Return the (x, y) coordinate for the center point of the cell that contains the specified text.  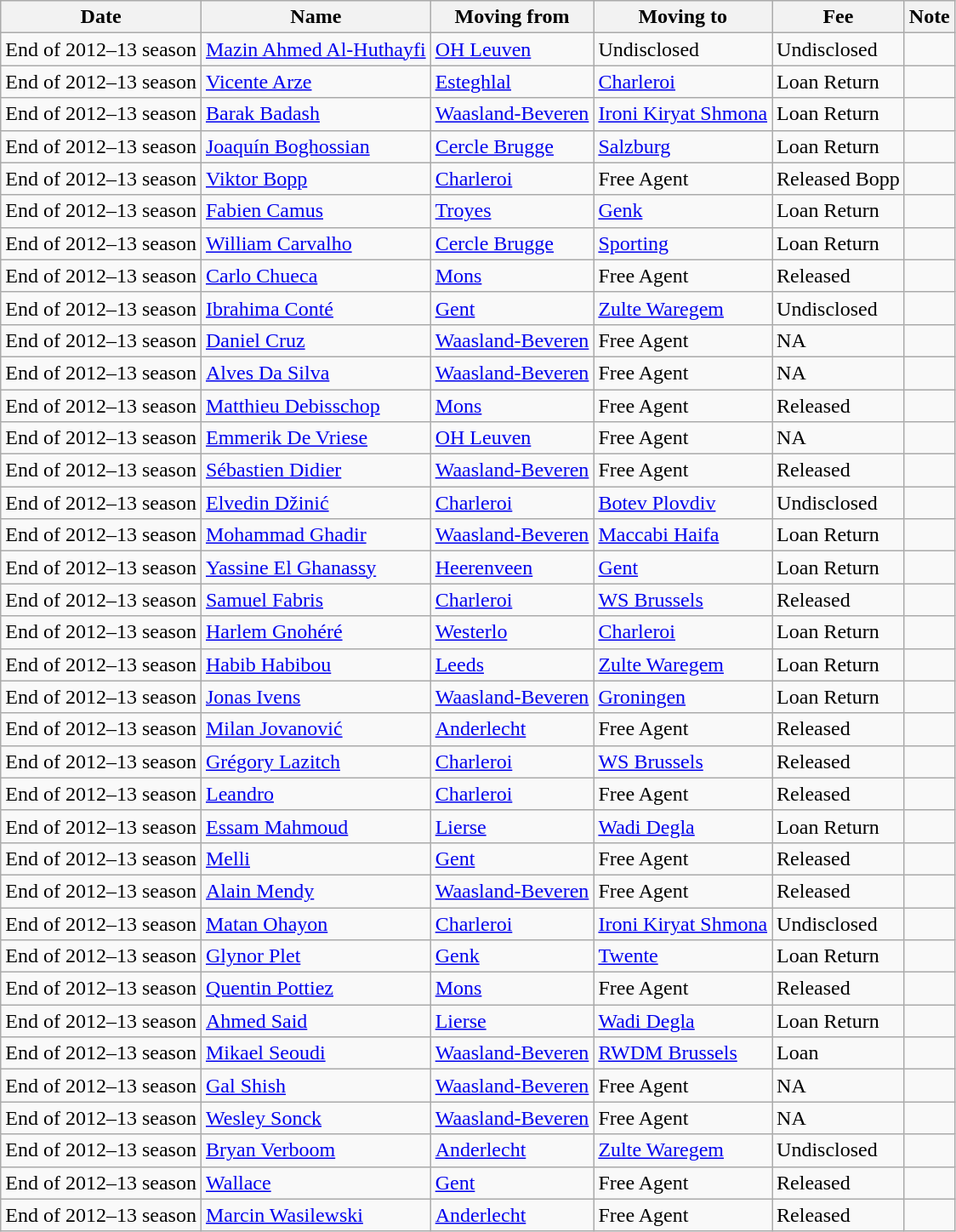
Gal Shish (316, 1086)
Habib Habibou (316, 664)
Heerenveen (512, 568)
Ibrahima Conté (316, 308)
Milan Jovanović (316, 729)
Leeds (512, 664)
Fabien Camus (316, 211)
Ahmed Said (316, 1021)
Daniel Cruz (316, 340)
Vicente Arze (316, 82)
Wallace (316, 1183)
William Carvalho (316, 243)
Mikael Seoudi (316, 1053)
Sébastien Didier (316, 471)
Name (316, 17)
Mohammad Ghadir (316, 535)
Fee (839, 17)
Barak Badash (316, 114)
Sporting (683, 243)
Viktor Bopp (316, 179)
Groningen (683, 697)
Mazin Ahmed Al-Huthayfi (316, 49)
Quentin Pottiez (316, 989)
Glynor Plet (316, 956)
Twente (683, 956)
Joaquín Boghossian (316, 146)
Date (101, 17)
Matthieu Debisschop (316, 406)
Grégory Lazitch (316, 761)
Carlo Chueca (316, 276)
Esteghlal (512, 82)
Moving to (683, 17)
Melli (316, 858)
Moving from (512, 17)
Bryan Verboom (316, 1150)
Alves Da Silva (316, 373)
Jonas Ivens (316, 697)
Westerlo (512, 632)
Alain Mendy (316, 891)
Harlem Gnohéré (316, 632)
Yassine El Ghanassy (316, 568)
Leandro (316, 794)
Marcin Wasilewski (316, 1215)
Loan (839, 1053)
Released Bopp (839, 179)
Troyes (512, 211)
RWDM Brussels (683, 1053)
Elvedin Džinić (316, 503)
Maccabi Haifa (683, 535)
Emmerik De Vriese (316, 438)
Matan Ohayon (316, 923)
Botev Plovdiv (683, 503)
Essam Mahmoud (316, 826)
Note (929, 17)
Samuel Fabris (316, 600)
Wesley Sonck (316, 1118)
Salzburg (683, 146)
